Return the (x, y) coordinate for the center point of the cell that contains the specified text.  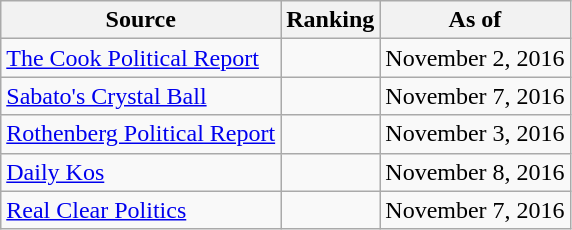
November 3, 2016 (475, 134)
Ranking (330, 20)
Real Clear Politics (141, 210)
November 8, 2016 (475, 172)
Source (141, 20)
Rothenberg Political Report (141, 134)
November 2, 2016 (475, 58)
Sabato's Crystal Ball (141, 96)
Daily Kos (141, 172)
The Cook Political Report (141, 58)
As of (475, 20)
